Find where the given text appears and provide that cell's center as (x, y) coordinate. 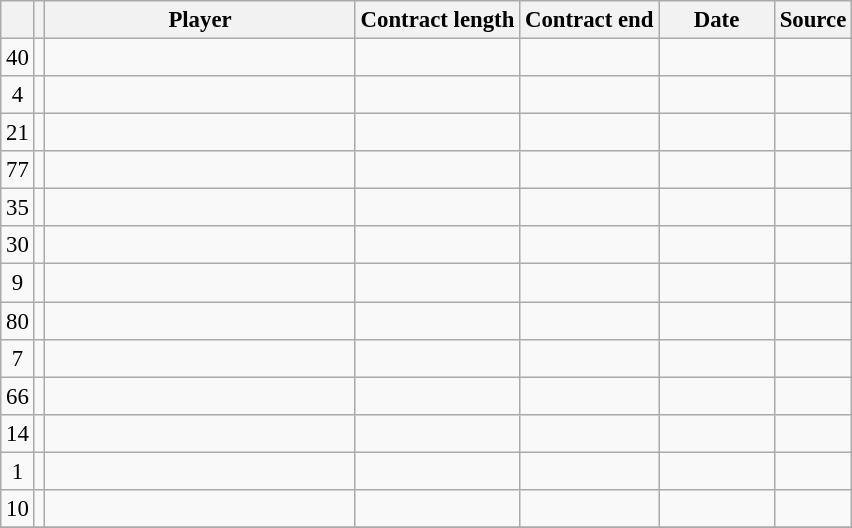
Contract length (437, 20)
Source (812, 20)
4 (18, 95)
21 (18, 133)
9 (18, 283)
30 (18, 245)
Contract end (590, 20)
80 (18, 321)
Date (717, 20)
Player (200, 20)
10 (18, 509)
77 (18, 170)
35 (18, 208)
14 (18, 433)
66 (18, 396)
40 (18, 58)
1 (18, 471)
7 (18, 358)
